Output the (X, Y) coordinate of the center of the cell containing the given text.  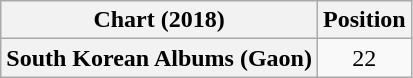
22 (364, 58)
Chart (2018) (160, 20)
South Korean Albums (Gaon) (160, 58)
Position (364, 20)
